From the cell containing the given text, extract its center point as [x, y] coordinate. 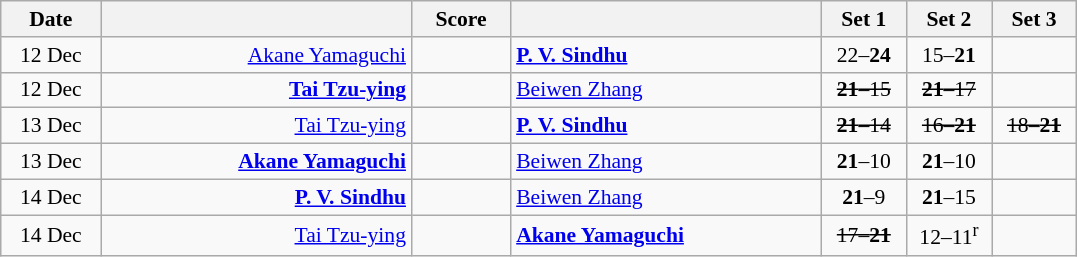
Set 1 [864, 19]
15–21 [948, 55]
18–21 [1034, 126]
21–17 [948, 90]
12–11r [948, 236]
16–21 [948, 126]
17–21 [864, 236]
21–14 [864, 126]
Set 2 [948, 19]
Date [51, 19]
21–9 [864, 197]
22–24 [864, 55]
Set 3 [1034, 19]
Score [461, 19]
